Scan for the cell matching the given text and deliver its (X, Y) coordinate at center. 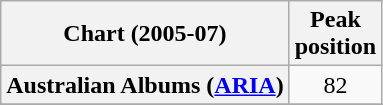
Chart (2005-07) (145, 34)
Peak position (335, 34)
82 (335, 85)
Australian Albums (ARIA) (145, 85)
